Return the [X, Y] coordinate for the center point of the cell that contains the specified text.  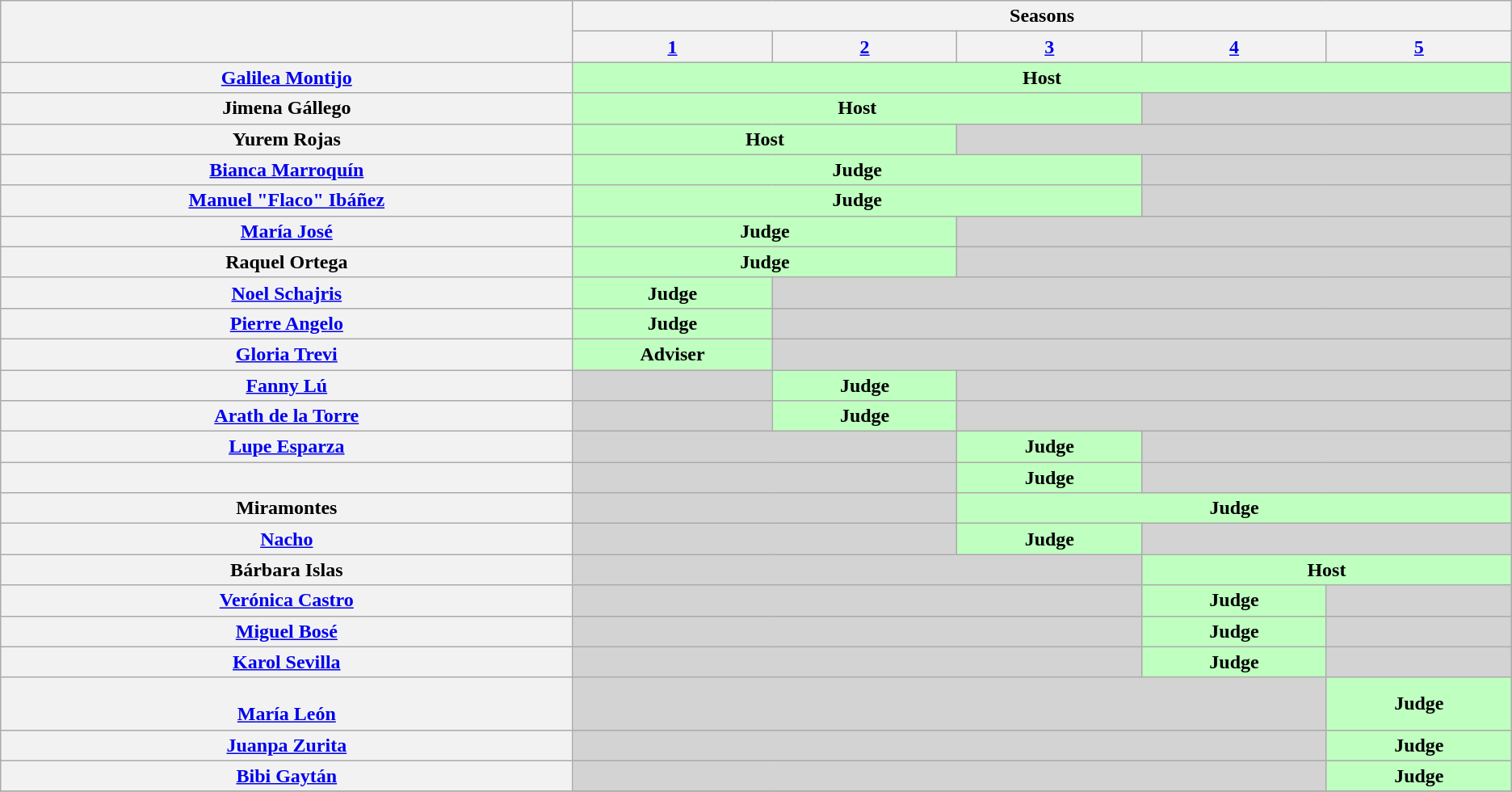
Gloria Trevi [287, 354]
Arath de la Torre [287, 416]
1 [672, 47]
3 [1050, 47]
Miramontes [287, 508]
Adviser [672, 354]
Yurem Rojas [287, 139]
Raquel Ortega [287, 262]
2 [864, 47]
Lupe Esparza [287, 447]
Bárbara Islas [287, 570]
Bibi Gaytán [287, 776]
María León [287, 703]
Manuel "Flaco" Ibáñez [287, 200]
Fanny Lú [287, 385]
Juanpa Zurita [287, 745]
Bianca Marroquín [287, 170]
5 [1418, 47]
María José [287, 231]
Pierre Angelo [287, 323]
Verónica Castro [287, 600]
Seasons [1042, 16]
4 [1234, 47]
Galilea Montijo [287, 78]
Miguel Bosé [287, 631]
Jimena Gállego [287, 108]
Noel Schajris [287, 293]
Nacho [287, 539]
Karol Sevilla [287, 662]
